Return the [x, y] coordinate for the center point of the cell that contains the specified text.  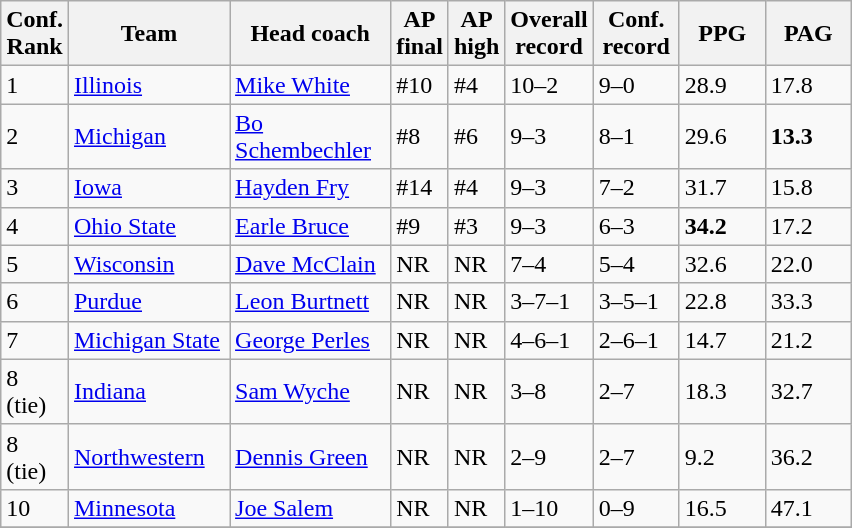
6–3 [636, 226]
Purdue [148, 302]
7–2 [636, 188]
Iowa [148, 188]
Head coach [310, 34]
Illinois [148, 85]
5 [35, 264]
17.8 [808, 85]
Leon Burtnett [310, 302]
36.2 [808, 456]
16.5 [722, 508]
33.3 [808, 302]
17.2 [808, 226]
AP high [476, 34]
6 [35, 302]
Michigan [148, 136]
14.7 [722, 340]
Ohio State [148, 226]
9–0 [636, 85]
15.8 [808, 188]
2–6–1 [636, 340]
#3 [476, 226]
34.2 [722, 226]
5–4 [636, 264]
Hayden Fry [310, 188]
10–2 [549, 85]
3–8 [549, 392]
3–5–1 [636, 302]
Overall record [549, 34]
18.3 [722, 392]
Joe Salem [310, 508]
#10 [420, 85]
22.8 [722, 302]
Earle Bruce [310, 226]
1 [35, 85]
3–7–1 [549, 302]
AP final [420, 34]
Dennis Green [310, 456]
32.6 [722, 264]
Mike White [310, 85]
Michigan State [148, 340]
#14 [420, 188]
28.9 [722, 85]
4–6–1 [549, 340]
Sam Wyche [310, 392]
Minnesota [148, 508]
31.7 [722, 188]
Dave McClain [310, 264]
PPG [722, 34]
47.1 [808, 508]
32.7 [808, 392]
PAG [808, 34]
Indiana [148, 392]
Wisconsin [148, 264]
10 [35, 508]
Northwestern [148, 456]
Bo Schembechler [310, 136]
#9 [420, 226]
George Perles [310, 340]
8–1 [636, 136]
2–9 [549, 456]
4 [35, 226]
22.0 [808, 264]
9.2 [722, 456]
7 [35, 340]
1–10 [549, 508]
7–4 [549, 264]
Team [148, 34]
13.3 [808, 136]
2 [35, 136]
#8 [420, 136]
Conf. Rank [35, 34]
29.6 [722, 136]
#6 [476, 136]
Conf. record [636, 34]
21.2 [808, 340]
3 [35, 188]
0–9 [636, 508]
